Extract the [x, y] coordinate from the center of the cell holding the provided text.  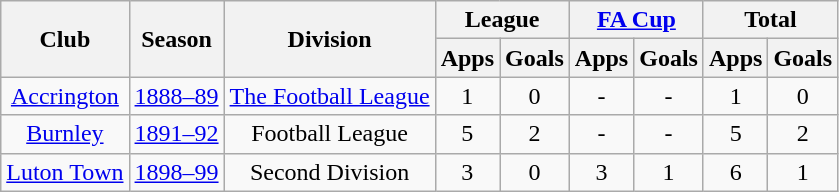
Burnley [65, 134]
Division [330, 39]
1888–89 [176, 96]
The Football League [330, 96]
Total [770, 20]
6 [735, 172]
Football League [330, 134]
Season [176, 39]
1898–99 [176, 172]
1891–92 [176, 134]
FA Cup [636, 20]
Accrington [65, 96]
Second Division [330, 172]
Luton Town [65, 172]
Club [65, 39]
League [502, 20]
